Return the [x, y] coordinate for the center point of the cell that contains the specified text.  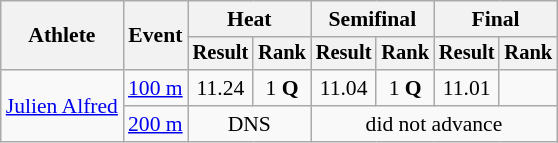
11.01 [467, 88]
100 m [156, 88]
Final [496, 19]
Julien Alfred [62, 106]
DNS [250, 124]
did not advance [434, 124]
11.04 [344, 88]
Semifinal [372, 19]
Heat [250, 19]
Event [156, 36]
11.24 [221, 88]
200 m [156, 124]
Athlete [62, 36]
